Return the [x, y] coordinate for the center point of the cell that contains the specified text.  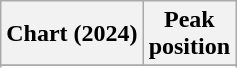
Peakposition [189, 34]
Chart (2024) [72, 34]
